Identify which cell holds the provided text, then report its [x, y] central coordinate. 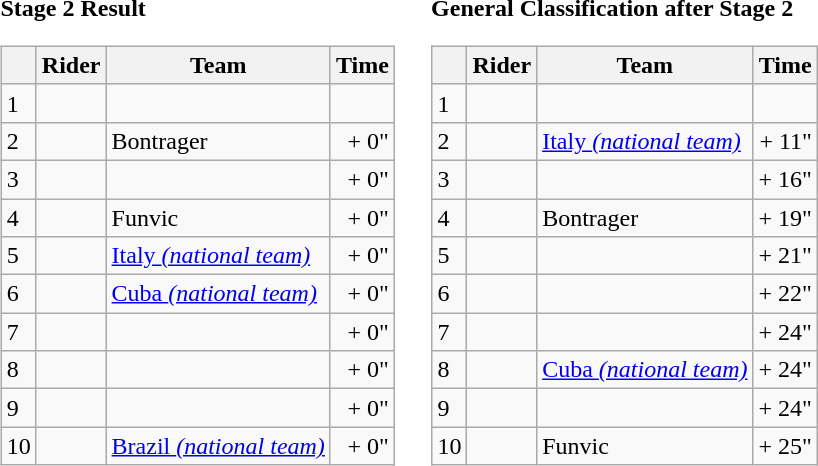
+ 21" [785, 256]
+ 11" [785, 141]
+ 19" [785, 217]
+ 22" [785, 294]
+ 25" [785, 446]
Brazil (national team) [218, 446]
+ 16" [785, 179]
